Extract the [X, Y] coordinate from the center of the cell holding the provided text.  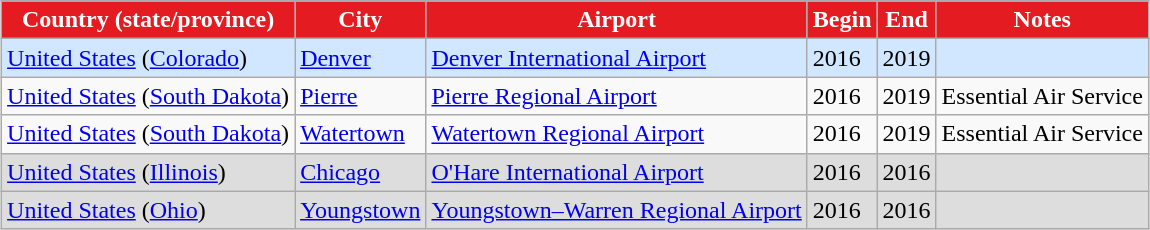
Denver International Airport [616, 58]
Youngstown [360, 210]
Youngstown–Warren Regional Airport [616, 210]
Denver [360, 58]
United States (Colorado) [148, 58]
Chicago [360, 172]
Pierre Regional Airport [616, 96]
O'Hare International Airport [616, 172]
Watertown [360, 134]
Country (state/province) [148, 20]
Pierre [360, 96]
End [906, 20]
Airport [616, 20]
Begin [842, 20]
United States (Illinois) [148, 172]
City [360, 20]
Watertown Regional Airport [616, 134]
Notes [1042, 20]
United States (Ohio) [148, 210]
